Locate the cell with the specified text and output its (x, y) center coordinate. 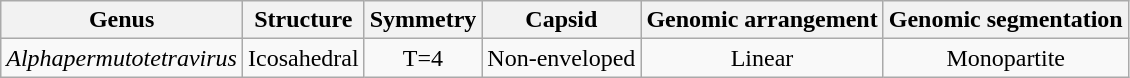
T=4 (423, 58)
Icosahedral (303, 58)
Monopartite (1006, 58)
Symmetry (423, 20)
Structure (303, 20)
Genomic arrangement (762, 20)
Genomic segmentation (1006, 20)
Alphapermutotetravirus (122, 58)
Linear (762, 58)
Non-enveloped (562, 58)
Genus (122, 20)
Capsid (562, 20)
